Provide the [x, y] coordinate of the cell's center where the given text is located.  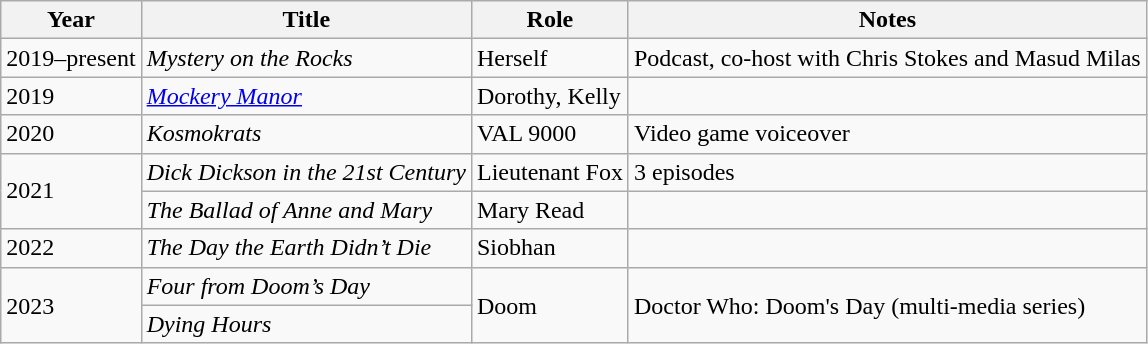
The Day the Earth Didn’t Die [306, 248]
Four from Doom’s Day [306, 286]
Dying Hours [306, 324]
2019–present [71, 58]
Role [550, 20]
Title [306, 20]
Mary Read [550, 210]
Herself [550, 58]
Podcast, co-host with Chris Stokes and Masud Milas [887, 58]
VAL 9000 [550, 134]
Lieutenant Fox [550, 172]
2019 [71, 96]
Dick Dickson in the 21st Century [306, 172]
Doctor Who: Doom's Day (multi-media series) [887, 305]
2022 [71, 248]
Video game voiceover [887, 134]
Siobhan [550, 248]
Kosmokrats [306, 134]
2020 [71, 134]
Year [71, 20]
Mockery Manor [306, 96]
2021 [71, 191]
The Ballad of Anne and Mary [306, 210]
Notes [887, 20]
Mystery on the Rocks [306, 58]
3 episodes [887, 172]
Doom [550, 305]
Dorothy, Kelly [550, 96]
2023 [71, 305]
